Identify which cell holds the provided text, then report its [X, Y] central coordinate. 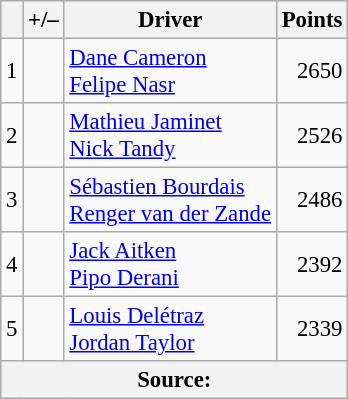
2339 [312, 330]
2526 [312, 136]
Sébastien Bourdais Renger van der Zande [170, 200]
3 [12, 200]
Dane Cameron Felipe Nasr [170, 72]
4 [12, 264]
2486 [312, 200]
2650 [312, 72]
Mathieu Jaminet Nick Tandy [170, 136]
5 [12, 330]
Jack Aitken Pipo Derani [170, 264]
+/– [44, 20]
Points [312, 20]
1 [12, 72]
Driver [170, 20]
2 [12, 136]
2392 [312, 264]
Louis Delétraz Jordan Taylor [170, 330]
